Return the (X, Y) coordinate for the center point of the cell that contains the specified text.  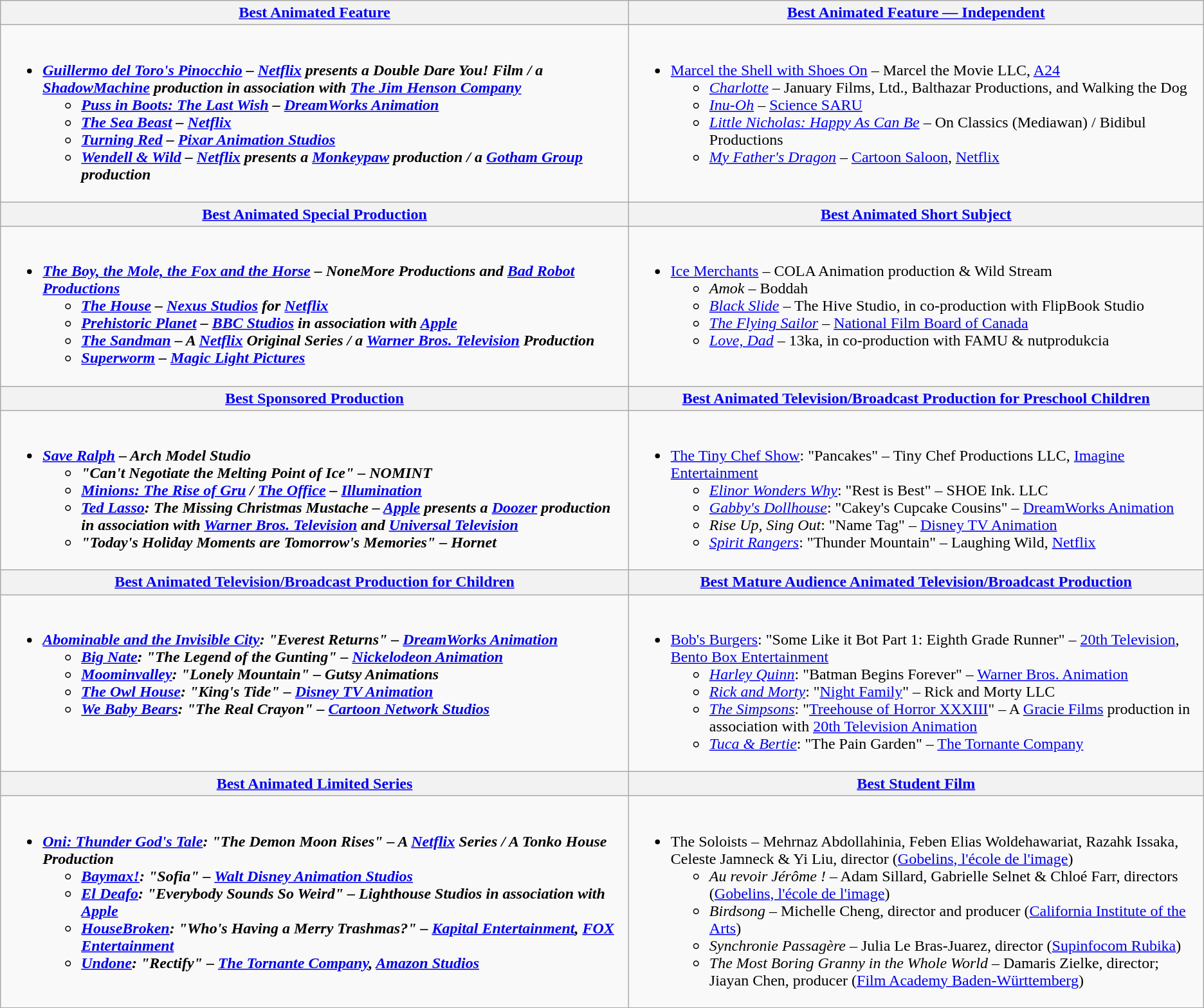
Best Animated Limited Series (315, 783)
Best Student Film (916, 783)
Best Mature Audience Animated Television/Broadcast Production (916, 582)
Best Animated Feature (315, 13)
Best Animated Short Subject (916, 214)
Best Animated Television/Broadcast Production for Children (315, 582)
Best Animated Special Production (315, 214)
Best Sponsored Production (315, 398)
Best Animated Feature — Independent (916, 13)
Best Animated Television/Broadcast Production for Preschool Children (916, 398)
